Return [X, Y] of the center of cell containing provided text 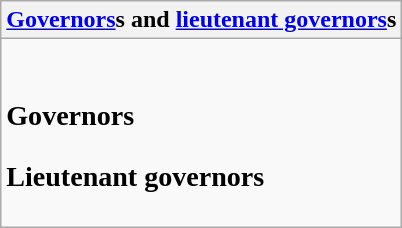
GovernorsLieutenant governors [202, 133]
Governorss and lieutenant governorss [202, 20]
